Provide the [X, Y] coordinate of the cell's center where the given text is located.  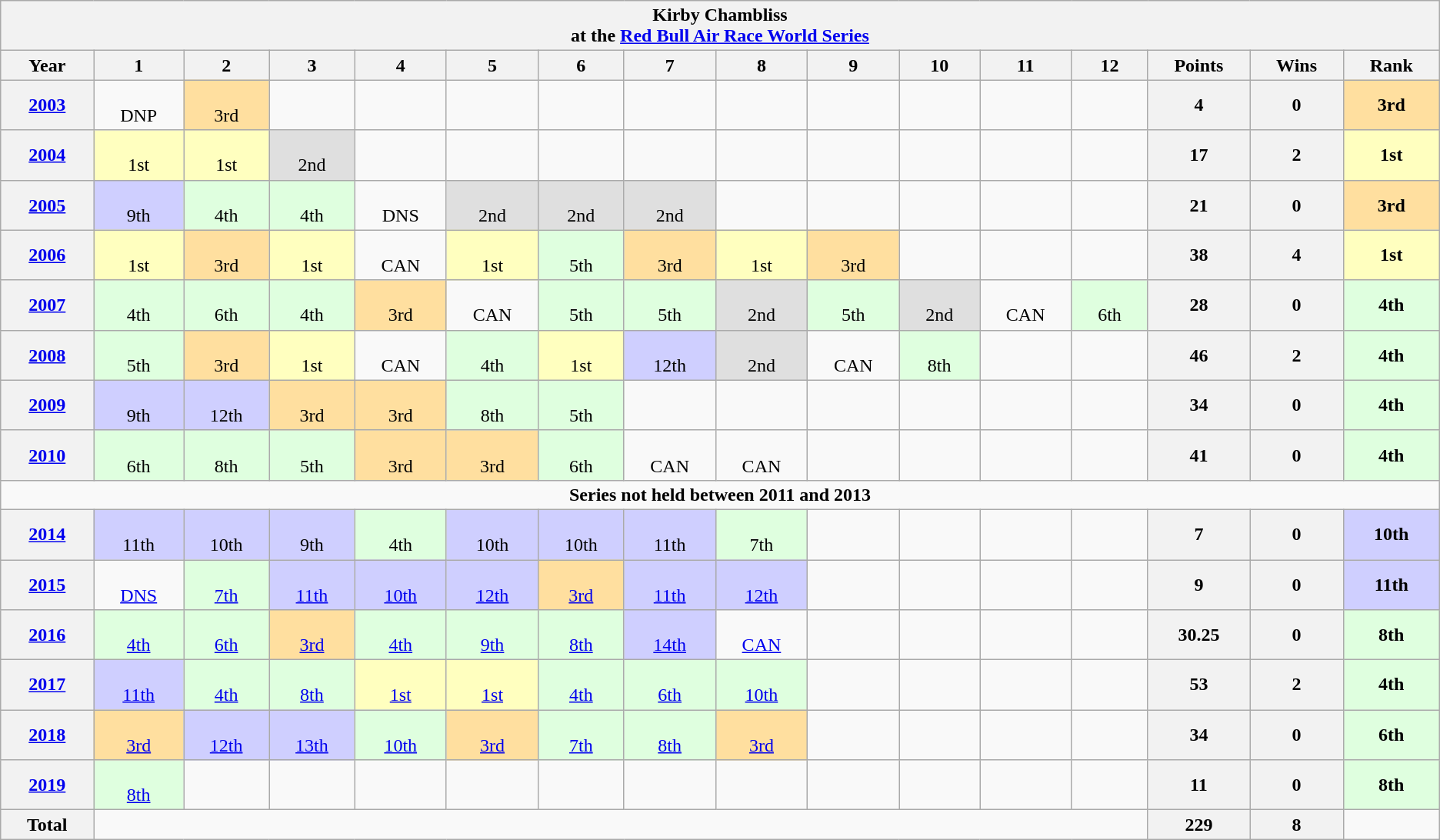
2010 [48, 455]
2017 [48, 685]
46 [1198, 355]
5 [492, 65]
13th [312, 735]
6 [582, 65]
2016 [48, 635]
2014 [48, 534]
Wins [1297, 65]
2003 [48, 105]
14th [669, 635]
21 [1198, 205]
2006 [48, 255]
Rank [1391, 65]
10 [940, 65]
2009 [48, 405]
53 [1198, 685]
12 [1109, 65]
2005 [48, 205]
2007 [48, 305]
2018 [48, 735]
Total [48, 825]
41 [1198, 455]
38 [1198, 255]
2019 [48, 785]
2015 [48, 585]
3 [312, 65]
2008 [48, 355]
28 [1198, 305]
Kirby Chamblissat the Red Bull Air Race World Series [720, 26]
2004 [48, 155]
17 [1198, 155]
30.25 [1198, 635]
Series not held between 2011 and 2013 [720, 495]
Points [1198, 65]
229 [1198, 825]
1 [138, 65]
DNP [138, 105]
Year [48, 65]
